Identify which cell holds the provided text, then report its [X, Y] central coordinate. 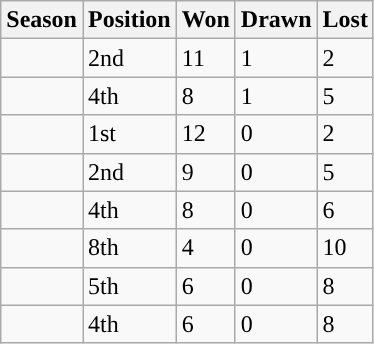
12 [206, 134]
Drawn [276, 20]
8th [129, 248]
9 [206, 172]
Won [206, 20]
Position [129, 20]
10 [345, 248]
11 [206, 58]
Season [42, 20]
Lost [345, 20]
5th [129, 286]
4 [206, 248]
1st [129, 134]
